Identify which cell holds the provided text, then report its [X, Y] central coordinate. 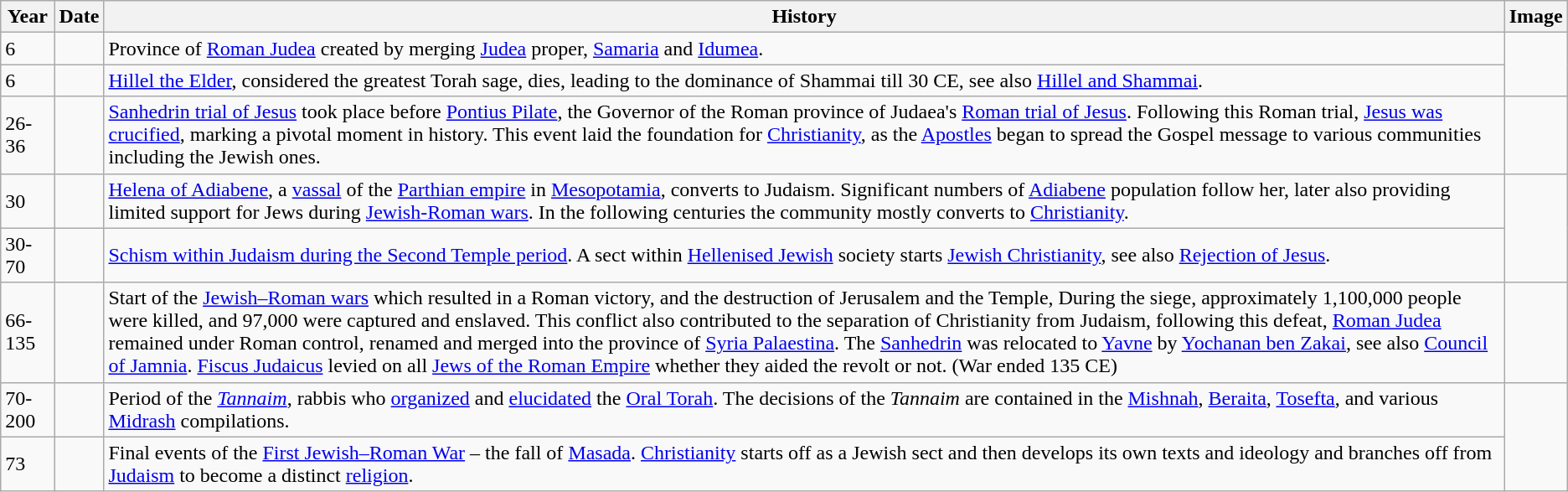
Hillel the Elder, considered the greatest Torah sage, dies, leading to the dominance of Shammai till 30 CE, see also Hillel and Shammai. [804, 80]
73 [28, 464]
70-200 [28, 409]
Year [28, 17]
26-36 [28, 135]
30 [28, 201]
30-70 [28, 255]
Province of Roman Judea created by merging Judea proper, Samaria and Idumea. [804, 49]
Image [1536, 17]
Date [79, 17]
History [804, 17]
66-135 [28, 332]
